Search for the cell housing the specified text and yield its (X, Y) center coordinate. 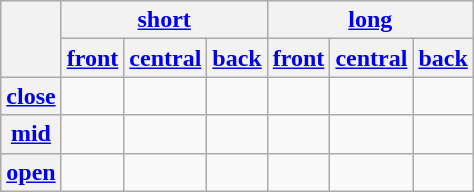
mid (31, 134)
long (370, 20)
close (31, 96)
short (164, 20)
open (31, 172)
